Provide the (X, Y) coordinate of the cell's center where the given text is located.  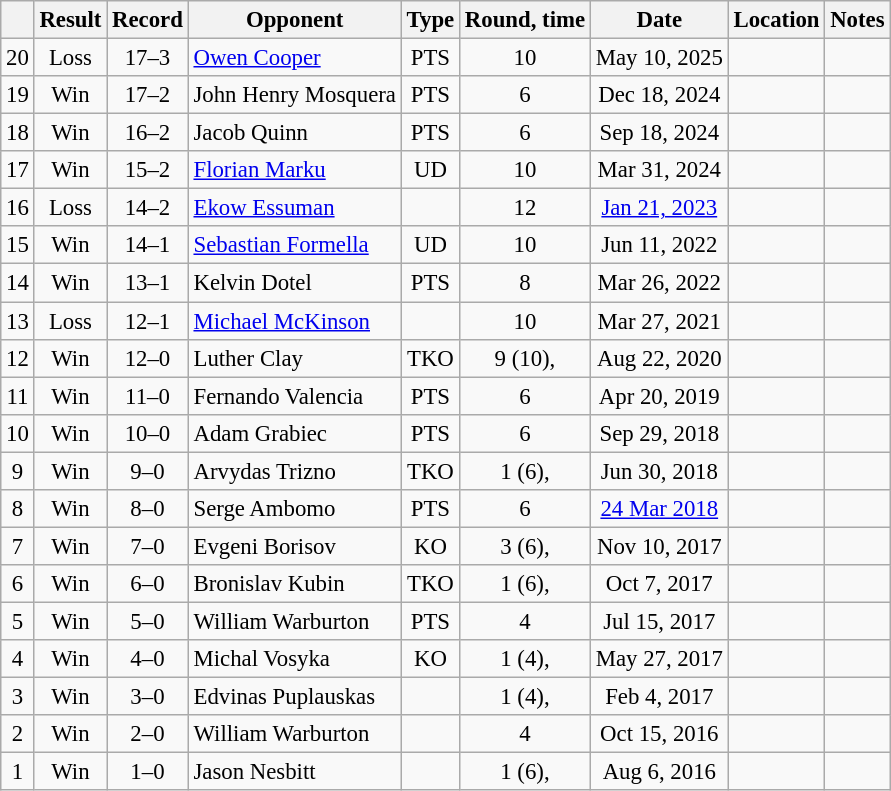
Arvydas Trizno (294, 471)
15–2 (148, 170)
3 (18, 697)
Aug 6, 2016 (659, 772)
Jason Nesbitt (294, 772)
Feb 4, 2017 (659, 697)
Sebastian Formella (294, 245)
20 (18, 58)
Adam Grabiec (294, 433)
Aug 22, 2020 (659, 358)
Result (70, 20)
19 (18, 95)
11–0 (148, 396)
13–1 (148, 283)
Jun 11, 2022 (659, 245)
1 (18, 772)
Apr 20, 2019 (659, 396)
11 (18, 396)
12–1 (148, 321)
17–2 (148, 95)
Nov 10, 2017 (659, 546)
14 (18, 283)
2 (18, 734)
5 (18, 621)
Jun 30, 2018 (659, 471)
7–0 (148, 546)
Luther Clay (294, 358)
Owen Cooper (294, 58)
17–3 (148, 58)
8–0 (148, 509)
16 (18, 208)
4–0 (148, 659)
Oct 7, 2017 (659, 584)
24 Mar 2018 (659, 509)
May 27, 2017 (659, 659)
Ekow Essuman (294, 208)
Edvinas Puplauskas (294, 697)
9 (18, 471)
Sep 29, 2018 (659, 433)
9–0 (148, 471)
12–0 (148, 358)
Sep 18, 2024 (659, 133)
Jan 21, 2023 (659, 208)
3 (6), (526, 546)
7 (18, 546)
2–0 (148, 734)
18 (18, 133)
Round, time (526, 20)
Michal Vosyka (294, 659)
Bronislav Kubin (294, 584)
Florian Marku (294, 170)
John Henry Mosquera (294, 95)
Mar 26, 2022 (659, 283)
1–0 (148, 772)
15 (18, 245)
10–0 (148, 433)
Michael McKinson (294, 321)
5–0 (148, 621)
Notes (858, 20)
3–0 (148, 697)
Evgeni Borisov (294, 546)
Kelvin Dotel (294, 283)
Jul 15, 2017 (659, 621)
Fernando Valencia (294, 396)
Serge Ambomo (294, 509)
17 (18, 170)
Dec 18, 2024 (659, 95)
6–0 (148, 584)
13 (18, 321)
Type (430, 20)
Mar 31, 2024 (659, 170)
Location (776, 20)
Record (148, 20)
May 10, 2025 (659, 58)
Date (659, 20)
14–1 (148, 245)
16–2 (148, 133)
9 (10), (526, 358)
Opponent (294, 20)
Jacob Quinn (294, 133)
14–2 (148, 208)
Mar 27, 2021 (659, 321)
Oct 15, 2016 (659, 734)
